Find where the given text appears and provide that cell's center as [X, Y] coordinate. 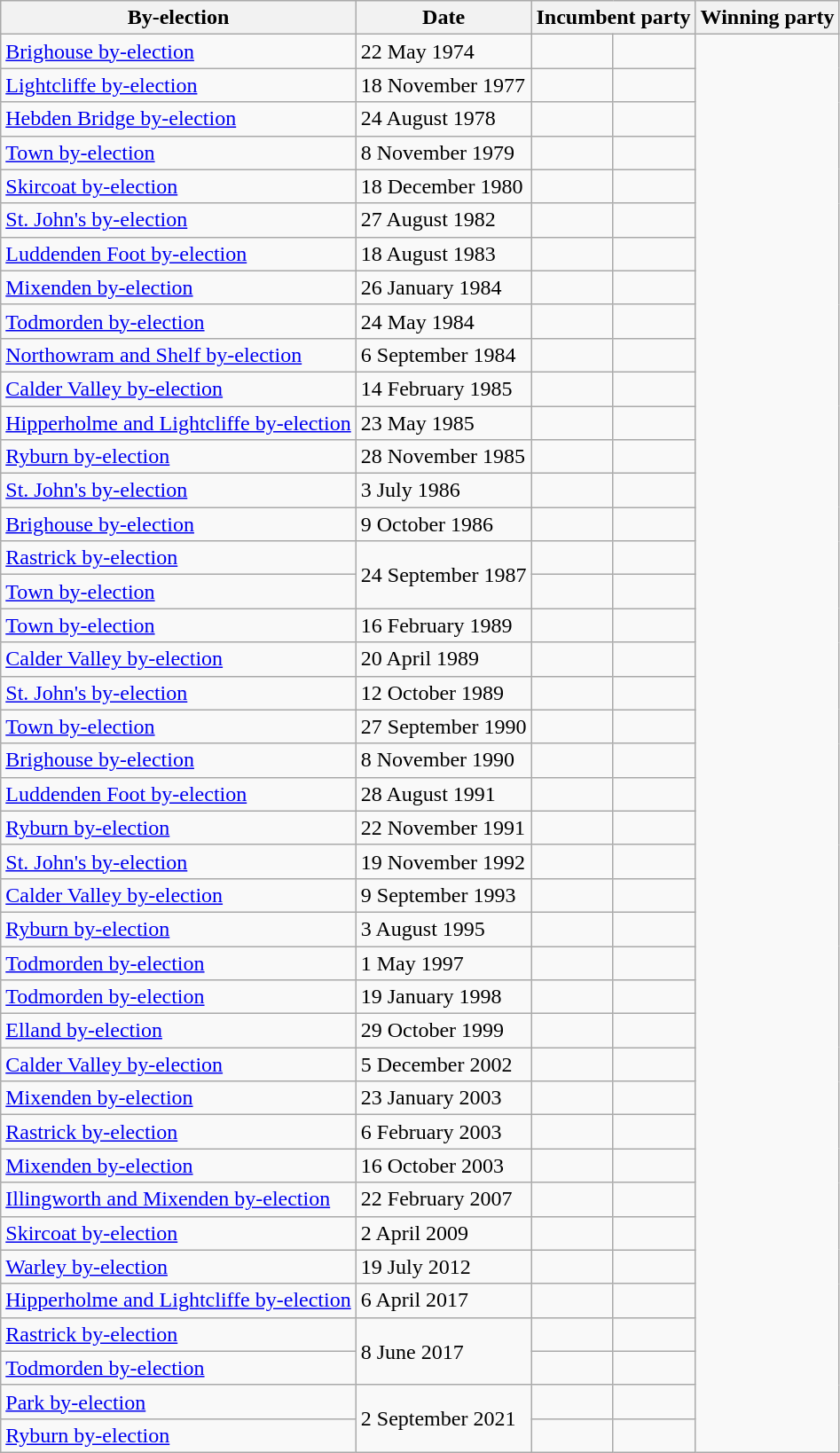
20 April 1989 [444, 659]
24 September 1987 [444, 575]
22 May 1974 [444, 51]
6 April 2017 [444, 1300]
12 October 1989 [444, 693]
9 October 1986 [444, 524]
By-election [178, 18]
8 November 1979 [444, 153]
26 January 1984 [444, 287]
6 February 2003 [444, 1132]
8 June 2017 [444, 1351]
Elland by-election [178, 1031]
Winning party [767, 18]
Northowram and Shelf by-election [178, 355]
27 August 1982 [444, 220]
18 August 1983 [444, 254]
3 August 1995 [444, 929]
Warley by-election [178, 1267]
22 November 1991 [444, 828]
19 July 2012 [444, 1267]
18 November 1977 [444, 85]
5 December 2002 [444, 1064]
28 November 1985 [444, 457]
19 January 1998 [444, 997]
2 September 2021 [444, 1418]
Incumbent party [614, 18]
23 May 1985 [444, 423]
8 November 1990 [444, 760]
1 May 1997 [444, 962]
28 August 1991 [444, 794]
6 September 1984 [444, 355]
29 October 1999 [444, 1031]
Park by-election [178, 1402]
19 November 1992 [444, 861]
14 February 1985 [444, 389]
18 December 1980 [444, 186]
3 July 1986 [444, 491]
Lightcliffe by-election [178, 85]
2 April 2009 [444, 1233]
27 September 1990 [444, 726]
22 February 2007 [444, 1199]
Date [444, 18]
23 January 2003 [444, 1098]
16 October 2003 [444, 1166]
24 May 1984 [444, 321]
Illingworth and Mixenden by-election [178, 1199]
Hebden Bridge by-election [178, 119]
24 August 1978 [444, 119]
9 September 1993 [444, 895]
16 February 1989 [444, 625]
